Locate the cell with the specified text and output its (x, y) center coordinate. 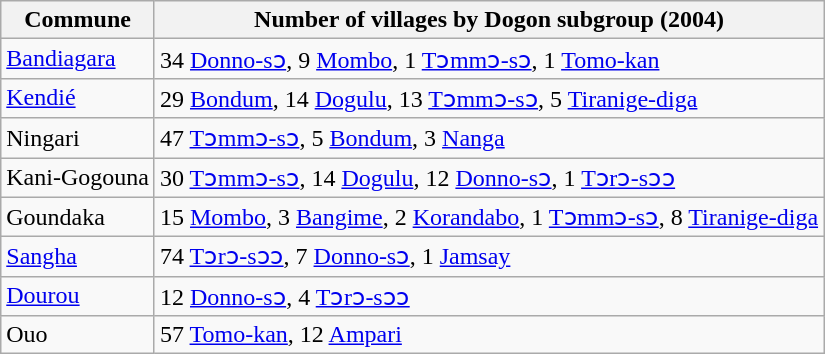
74 Tɔrɔ-sɔɔ, 7 Donno-sɔ, 1 Jamsay (488, 257)
12 Donno-sɔ, 4 Tɔrɔ-sɔɔ (488, 296)
Sangha (78, 257)
Bandiagara (78, 59)
Number of villages by Dogon subgroup (2004) (488, 20)
Ouo (78, 335)
29 Bondum, 14 Dogulu, 13 Tɔmmɔ-sɔ, 5 Tiranige-diga (488, 98)
47 Tɔmmɔ-sɔ, 5 Bondum, 3 Nanga (488, 138)
Commune (78, 20)
34 Donno-sɔ, 9 Mombo, 1 Tɔmmɔ-sɔ, 1 Tomo-kan (488, 59)
30 Tɔmmɔ-sɔ, 14 Dogulu, 12 Donno-sɔ, 1 Tɔrɔ-sɔɔ (488, 178)
57 Tomo-kan, 12 Ampari (488, 335)
Kani-Gogouna (78, 178)
15 Mombo, 3 Bangime, 2 Korandabo, 1 Tɔmmɔ-sɔ, 8 Tiranige-diga (488, 217)
Goundaka (78, 217)
Kendié (78, 98)
Dourou (78, 296)
Ningari (78, 138)
